Determine the (x, y) coordinate at the center of the cell enclosing the given text.  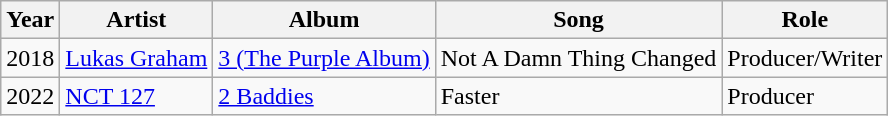
Not A Damn Thing Changed (578, 58)
3 (The Purple Album) (324, 58)
Artist (136, 20)
NCT 127 (136, 96)
2022 (30, 96)
Producer (805, 96)
Album (324, 20)
Role (805, 20)
Producer/Writer (805, 58)
2018 (30, 58)
Song (578, 20)
Faster (578, 96)
2 Baddies (324, 96)
Lukas Graham (136, 58)
Year (30, 20)
